From the cell containing the given text, extract its center point as (X, Y) coordinate. 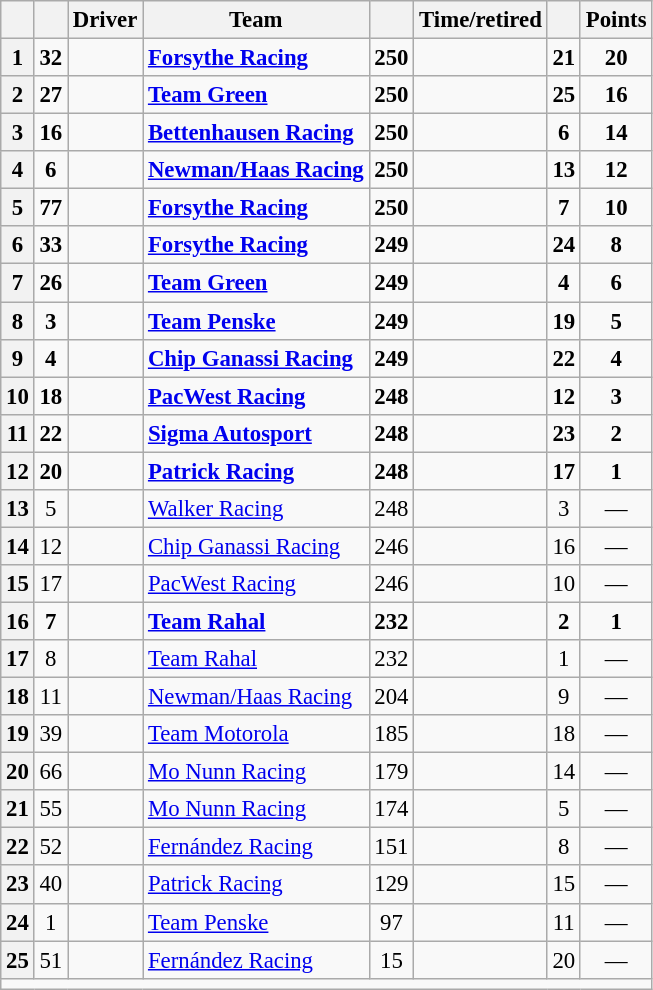
Bettenhausen Racing (256, 133)
129 (392, 885)
52 (50, 847)
55 (50, 809)
Points (616, 20)
204 (392, 697)
179 (392, 772)
32 (50, 58)
27 (50, 95)
185 (392, 734)
66 (50, 772)
40 (50, 885)
26 (50, 283)
151 (392, 847)
Time/retired (480, 20)
174 (392, 809)
51 (50, 960)
97 (392, 922)
Team Motorola (256, 734)
Team (256, 20)
39 (50, 734)
Sigma Autosport (256, 433)
33 (50, 245)
Walker Racing (256, 509)
77 (50, 208)
Driver (106, 20)
